Output the (X, Y) coordinate of the center of the cell containing the given text.  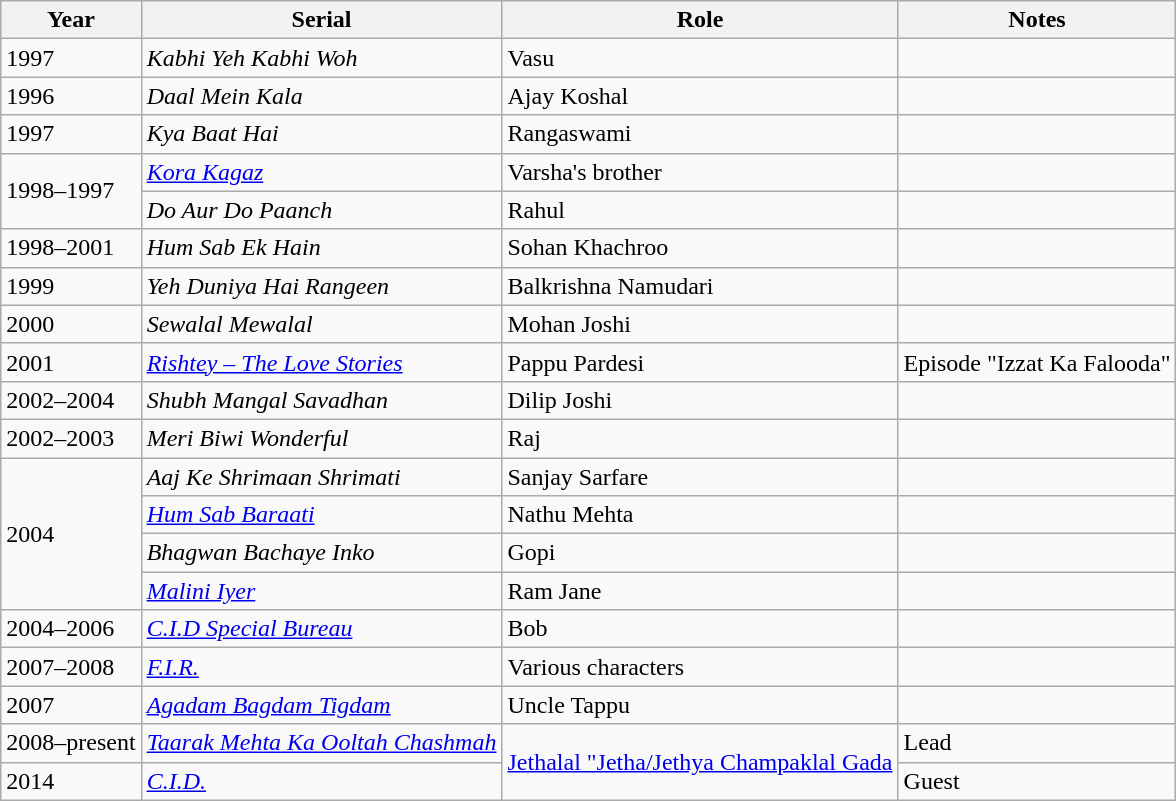
Notes (1037, 20)
Nathu Mehta (700, 515)
Lead (1037, 743)
2014 (71, 781)
Year (71, 20)
Various characters (700, 667)
2001 (71, 362)
2000 (71, 324)
2007–2008 (71, 667)
Guest (1037, 781)
Vasu (700, 58)
2008–present (71, 743)
Malini Iyer (322, 591)
Rishtey – The Love Stories (322, 362)
Rahul (700, 210)
1998–2001 (71, 248)
Varsha's brother (700, 172)
Aaj Ke Shrimaan Shrimati (322, 477)
2004 (71, 534)
Jethalal "Jetha/Jethya Champaklal Gada (700, 762)
Daal Mein Kala (322, 96)
1996 (71, 96)
Kya Baat Hai (322, 134)
1998–1997 (71, 191)
Taarak Mehta Ka Ooltah Chashmah (322, 743)
Ajay Koshal (700, 96)
Ram Jane (700, 591)
Meri Biwi Wonderful (322, 438)
Bhagwan Bachaye Inko (322, 553)
Sewalal Mewalal (322, 324)
Mohan Joshi (700, 324)
Kabhi Yeh Kabhi Woh (322, 58)
Gopi (700, 553)
Dilip Joshi (700, 400)
Uncle Tappu (700, 705)
Sohan Khachroo (700, 248)
2002–2004 (71, 400)
2002–2003 (71, 438)
Shubh Mangal Savadhan (322, 400)
C.I.D. (322, 781)
2004–2006 (71, 629)
Yeh Duniya Hai Rangeen (322, 286)
2007 (71, 705)
Serial (322, 20)
Rangaswami (700, 134)
Hum Sab Baraati (322, 515)
Do Aur Do Paanch (322, 210)
Balkrishna Namudari (700, 286)
Raj (700, 438)
Agadam Bagdam Tigdam (322, 705)
Sanjay Sarfare (700, 477)
Hum Sab Ek Hain (322, 248)
1999 (71, 286)
C.I.D Special Bureau (322, 629)
Episode "Izzat Ka Falooda" (1037, 362)
Role (700, 20)
F.I.R. (322, 667)
Bob (700, 629)
Kora Kagaz (322, 172)
Pappu Pardesi (700, 362)
